Capture the cell that displays the provided text and extract its [X, Y] central coordinate. 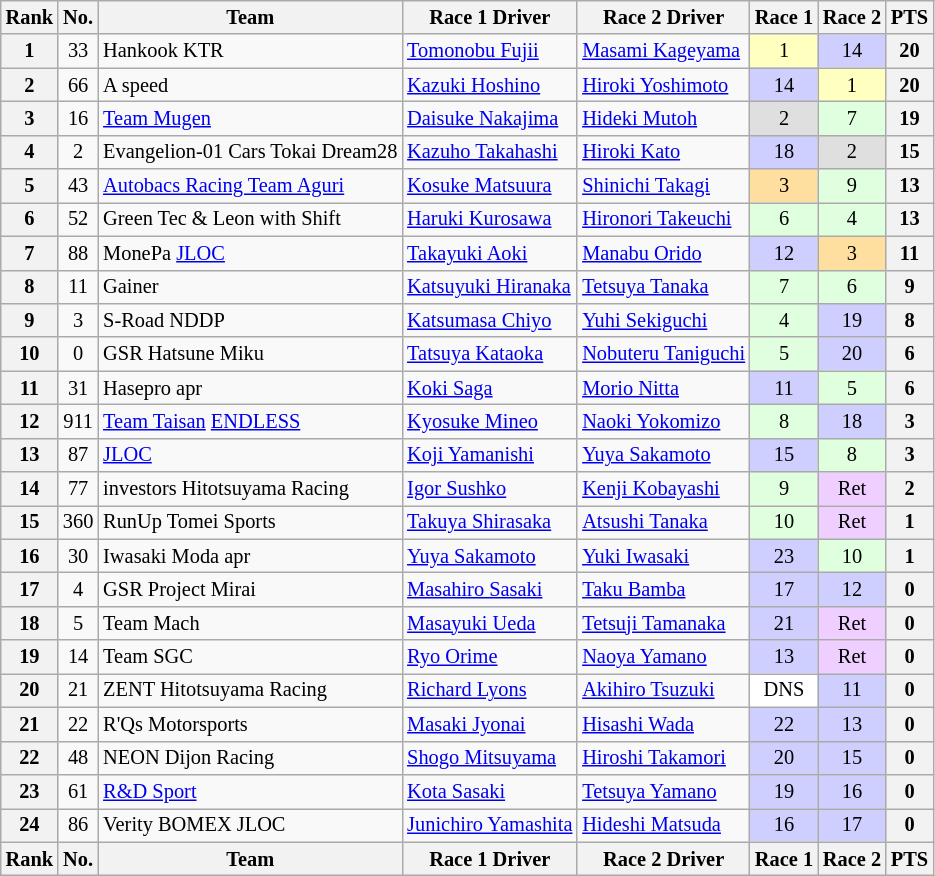
Daisuke Nakajima [490, 118]
Masaki Jyonai [490, 724]
Hideshi Matsuda [664, 825]
R&D Sport [250, 791]
77 [78, 489]
87 [78, 455]
Team Mach [250, 623]
GSR Project Mirai [250, 589]
Naoki Yokomizo [664, 421]
Iwasaki Moda apr [250, 556]
Masahiro Sasaki [490, 589]
Katsumasa Chiyo [490, 320]
investors Hitotsuyama Racing [250, 489]
Koji Yamanishi [490, 455]
S-Road NDDP [250, 320]
Yuki Iwasaki [664, 556]
33 [78, 51]
Tetsuya Yamano [664, 791]
Hasepro apr [250, 388]
Autobacs Racing Team Aguri [250, 186]
R'Qs Motorsports [250, 724]
Haruki Kurosawa [490, 219]
Kosuke Matsuura [490, 186]
GSR Hatsune Miku [250, 354]
Richard Lyons [490, 690]
Igor Sushko [490, 489]
Taku Bamba [664, 589]
31 [78, 388]
360 [78, 522]
Team Taisan ENDLESS [250, 421]
Hankook KTR [250, 51]
MonePa JLOC [250, 253]
Hiroki Yoshimoto [664, 85]
Tetsuya Tanaka [664, 287]
Manabu Orido [664, 253]
Morio Nitta [664, 388]
RunUp Tomei Sports [250, 522]
911 [78, 421]
ZENT Hitotsuyama Racing [250, 690]
88 [78, 253]
Hironori Takeuchi [664, 219]
JLOC [250, 455]
Kazuho Takahashi [490, 152]
86 [78, 825]
Masami Kageyama [664, 51]
Hisashi Wada [664, 724]
Hiroki Kato [664, 152]
Ryo Orime [490, 657]
Tetsuji Tamanaka [664, 623]
Kyosuke Mineo [490, 421]
Kenji Kobayashi [664, 489]
Koki Saga [490, 388]
Tomonobu Fujii [490, 51]
Katsuyuki Hiranaka [490, 287]
Atsushi Tanaka [664, 522]
Akihiro Tsuzuki [664, 690]
A speed [250, 85]
Shinichi Takagi [664, 186]
61 [78, 791]
52 [78, 219]
30 [78, 556]
Tatsuya Kataoka [490, 354]
24 [30, 825]
Yuhi Sekiguchi [664, 320]
Gainer [250, 287]
Nobuteru Taniguchi [664, 354]
Takayuki Aoki [490, 253]
Kota Sasaki [490, 791]
Junichiro Yamashita [490, 825]
Team Mugen [250, 118]
Hiroshi Takamori [664, 758]
Hideki Mutoh [664, 118]
48 [78, 758]
43 [78, 186]
Takuya Shirasaka [490, 522]
66 [78, 85]
Masayuki Ueda [490, 623]
Team SGC [250, 657]
Shogo Mitsuyama [490, 758]
Naoya Yamano [664, 657]
Evangelion-01 Cars Tokai Dream28 [250, 152]
Verity BOMEX JLOC [250, 825]
Kazuki Hoshino [490, 85]
DNS [784, 690]
NEON Dijon Racing [250, 758]
Green Tec & Leon with Shift [250, 219]
